Identify which cell holds the provided text, then report its [x, y] central coordinate. 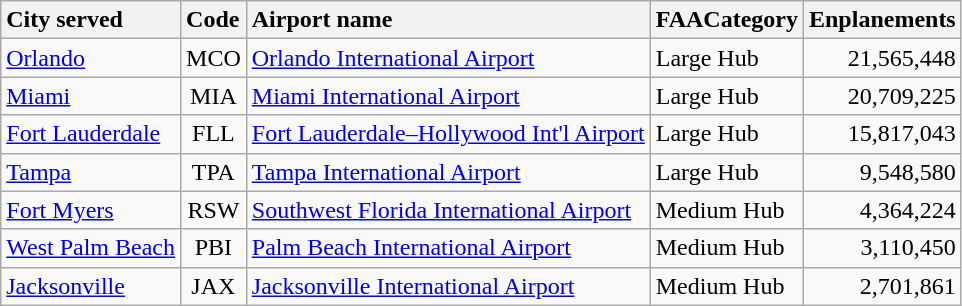
Airport name [448, 20]
Enplanements [882, 20]
Southwest Florida International Airport [448, 210]
PBI [214, 248]
West Palm Beach [91, 248]
Orlando International Airport [448, 58]
JAX [214, 286]
9,548,580 [882, 172]
MIA [214, 96]
Jacksonville International Airport [448, 286]
4,364,224 [882, 210]
RSW [214, 210]
MCO [214, 58]
Miami [91, 96]
Code [214, 20]
Palm Beach International Airport [448, 248]
Tampa International Airport [448, 172]
Fort Myers [91, 210]
2,701,861 [882, 286]
Orlando [91, 58]
City served [91, 20]
TPA [214, 172]
15,817,043 [882, 134]
FLL [214, 134]
21,565,448 [882, 58]
FAACategory [726, 20]
Tampa [91, 172]
Miami International Airport [448, 96]
Fort Lauderdale–Hollywood Int'l Airport [448, 134]
20,709,225 [882, 96]
Jacksonville [91, 286]
Fort Lauderdale [91, 134]
3,110,450 [882, 248]
